Provide the [X, Y] coordinate of the cell's center where the given text is located.  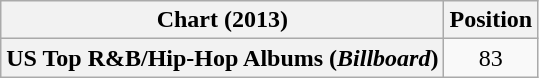
US Top R&B/Hip-Hop Albums (Billboard) [222, 58]
Chart (2013) [222, 20]
83 [491, 58]
Position [491, 20]
